Identify which cell holds the provided text, then report its (x, y) central coordinate. 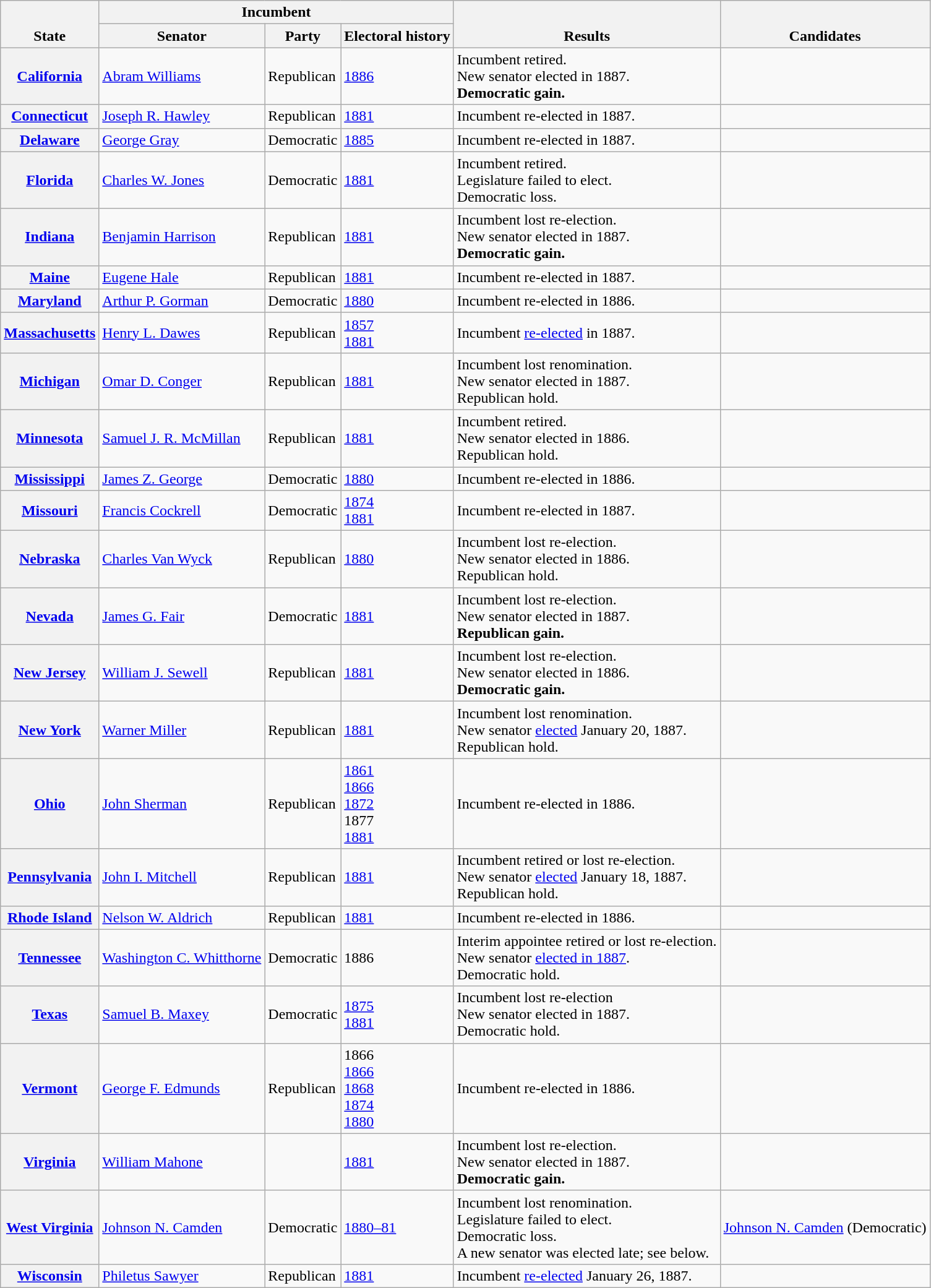
Incumbent retired.New senator elected in 1886.Republican hold. (586, 438)
Vermont (49, 1088)
Senator (182, 36)
Incumbent re-elected January 26, 1887. (586, 1276)
Pennsylvania (49, 877)
18571881 (397, 333)
William J. Sewell (182, 673)
Minnesota (49, 438)
Michigan (49, 381)
Mississippi (49, 478)
Incumbent lost re-election.New senator elected in 1887.Republican gain. (586, 616)
1880–81 (397, 1227)
Incumbent (276, 12)
Incumbent lost re-election.New senator elected in 1886.Democratic gain. (586, 673)
New York (49, 730)
Nebraska (49, 559)
Omar D. Conger (182, 381)
Candidates (825, 24)
Texas (49, 1015)
Joseph R. Hawley (182, 116)
West Virginia (49, 1227)
Missouri (49, 511)
Francis Cockrell (182, 511)
Incumbent retired.New senator elected in 1887.Democratic gain. (586, 76)
Massachusetts (49, 333)
Henry L. Dawes (182, 333)
New Jersey (49, 673)
Samuel J. R. McMillan (182, 438)
Benjamin Harrison (182, 237)
Tennessee (49, 958)
Charles W. Jones (182, 180)
18751881 (397, 1015)
Maine (49, 277)
1866 1866 186818741880 (397, 1088)
Incumbent retired.Legislature failed to elect.Democratic loss. (586, 180)
Arthur P. Gorman (182, 301)
Nelson W. Aldrich (182, 917)
Results (586, 24)
1861 186618721877 1881 (397, 804)
Eugene Hale (182, 277)
Samuel B. Maxey (182, 1015)
Warner Miller (182, 730)
California (49, 76)
Incumbent lost re-electionNew senator elected in 1887.Democratic hold. (586, 1015)
John I. Mitchell (182, 877)
Charles Van Wyck (182, 559)
Connecticut (49, 116)
Nevada (49, 616)
Indiana (49, 237)
James G. Fair (182, 616)
Party (303, 36)
John Sherman (182, 804)
Philetus Sawyer (182, 1276)
George F. Edmunds (182, 1088)
Incumbent retired or lost re-election.New senator elected January 18, 1887.Republican hold. (586, 877)
1885 (397, 140)
Incumbent lost renomination.Legislature failed to elect.Democratic loss.A new senator was elected late; see below. (586, 1227)
Maryland (49, 301)
Incumbent lost renomination.New senator elected January 20, 1887.Republican hold. (586, 730)
State (49, 24)
Florida (49, 180)
Incumbent lost re-election.New senator elected in 1886.Republican hold. (586, 559)
Johnson N. Camden (Democratic) (825, 1227)
Rhode Island (49, 917)
George Gray (182, 140)
Abram Williams (182, 76)
Wisconsin (49, 1276)
James Z. George (182, 478)
Ohio (49, 804)
Electoral history (397, 36)
Interim appointee retired or lost re-election.New senator elected in 1887.Democratic hold. (586, 958)
Virginia (49, 1162)
Delaware (49, 140)
18741881 (397, 511)
Johnson N. Camden (182, 1227)
William Mahone (182, 1162)
Incumbent lost renomination.New senator elected in 1887.Republican hold. (586, 381)
Washington C. Whitthorne (182, 958)
